From the cell containing the given text, extract its center point as [x, y] coordinate. 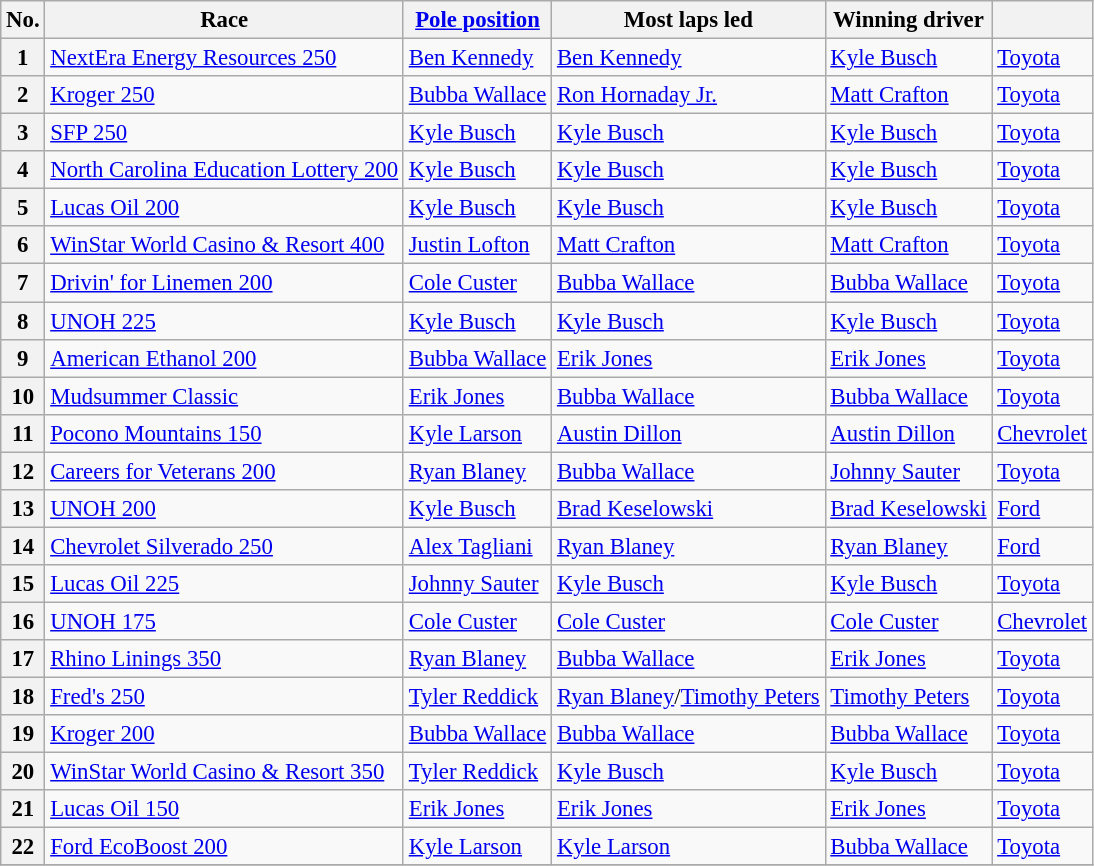
Kroger 200 [224, 734]
NextEra Energy Resources 250 [224, 58]
Pocono Mountains 150 [224, 433]
Drivin' for Linemen 200 [224, 283]
19 [23, 734]
North Carolina Education Lottery 200 [224, 170]
10 [23, 396]
17 [23, 659]
21 [23, 809]
WinStar World Casino & Resort 400 [224, 245]
Mudsummer Classic [224, 396]
Lucas Oil 150 [224, 809]
Alex Tagliani [477, 546]
1 [23, 58]
Pole position [477, 20]
Lucas Oil 225 [224, 584]
9 [23, 358]
3 [23, 133]
Rhino Linings 350 [224, 659]
UNOH 200 [224, 509]
No. [23, 20]
Ryan Blaney/Timothy Peters [688, 697]
15 [23, 584]
13 [23, 509]
Lucas Oil 200 [224, 208]
7 [23, 283]
11 [23, 433]
Careers for Veterans 200 [224, 471]
Winning driver [908, 20]
Timothy Peters [908, 697]
14 [23, 546]
20 [23, 772]
Chevrolet Silverado 250 [224, 546]
12 [23, 471]
WinStar World Casino & Resort 350 [224, 772]
Most laps led [688, 20]
UNOH 175 [224, 621]
16 [23, 621]
SFP 250 [224, 133]
Ford EcoBoost 200 [224, 847]
Race [224, 20]
8 [23, 321]
Kroger 250 [224, 95]
Fred's 250 [224, 697]
18 [23, 697]
5 [23, 208]
UNOH 225 [224, 321]
American Ethanol 200 [224, 358]
22 [23, 847]
Ron Hornaday Jr. [688, 95]
Justin Lofton [477, 245]
2 [23, 95]
6 [23, 245]
4 [23, 170]
